Determine the (x, y) coordinate at the center of the cell enclosing the given text.  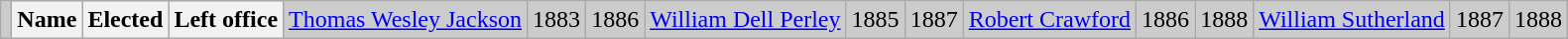
Name (48, 20)
Left office (226, 20)
William Dell Perley (746, 20)
1885 (875, 20)
Robert Crawford (1049, 20)
William Sutherland (1353, 20)
Thomas Wesley Jackson (406, 20)
Elected (125, 20)
1883 (557, 20)
